Extract the (X, Y) coordinate from the center of the cell holding the provided text.  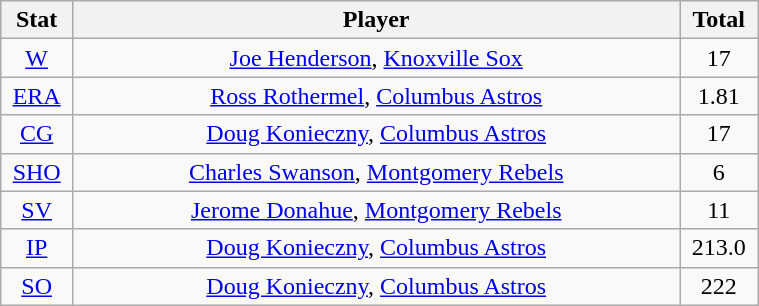
Charles Swanson, Montgomery Rebels (376, 172)
222 (719, 286)
ERA (37, 96)
6 (719, 172)
213.0 (719, 248)
W (37, 58)
Ross Rothermel, Columbus Astros (376, 96)
11 (719, 210)
Total (719, 20)
SV (37, 210)
IP (37, 248)
Joe Henderson, Knoxville Sox (376, 58)
Stat (37, 20)
SHO (37, 172)
1.81 (719, 96)
Player (376, 20)
CG (37, 134)
SO (37, 286)
Jerome Donahue, Montgomery Rebels (376, 210)
